Detect which cell encompasses the target text, then output its (X, Y) center coordinate. 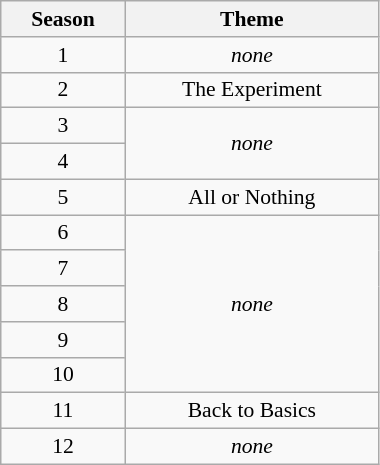
6 (64, 233)
12 (64, 447)
The Experiment (252, 90)
7 (64, 269)
5 (64, 197)
9 (64, 340)
Season (64, 19)
All or Nothing (252, 197)
1 (64, 55)
3 (64, 126)
8 (64, 304)
2 (64, 90)
Back to Basics (252, 411)
10 (64, 375)
Theme (252, 19)
4 (64, 162)
11 (64, 411)
